Output the (X, Y) coordinate of the center of the cell containing the given text.  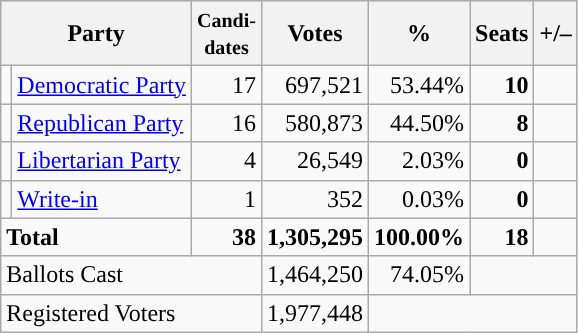
+/– (556, 34)
Seats (502, 34)
352 (314, 199)
Total (96, 237)
% (420, 34)
Ballots Cast (132, 275)
16 (226, 123)
Registered Voters (132, 313)
4 (226, 161)
2.03% (420, 161)
Write-in (102, 199)
8 (502, 123)
Republican Party (102, 123)
1,977,448 (314, 313)
44.50% (420, 123)
74.05% (420, 275)
17 (226, 85)
Libertarian Party (102, 161)
Party (96, 34)
1 (226, 199)
Democratic Party (102, 85)
Candi-dates (226, 34)
26,549 (314, 161)
100.00% (420, 237)
0.03% (420, 199)
1,464,250 (314, 275)
10 (502, 85)
38 (226, 237)
Votes (314, 34)
18 (502, 237)
53.44% (420, 85)
1,305,295 (314, 237)
580,873 (314, 123)
697,521 (314, 85)
